Capture the cell that displays the provided text and extract its [X, Y] central coordinate. 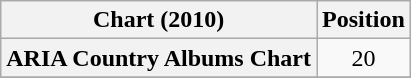
20 [364, 58]
Chart (2010) [159, 20]
Position [364, 20]
ARIA Country Albums Chart [159, 58]
